Pinpoint the cell where the given text exists, returning its (x, y) midpoint coordinate. 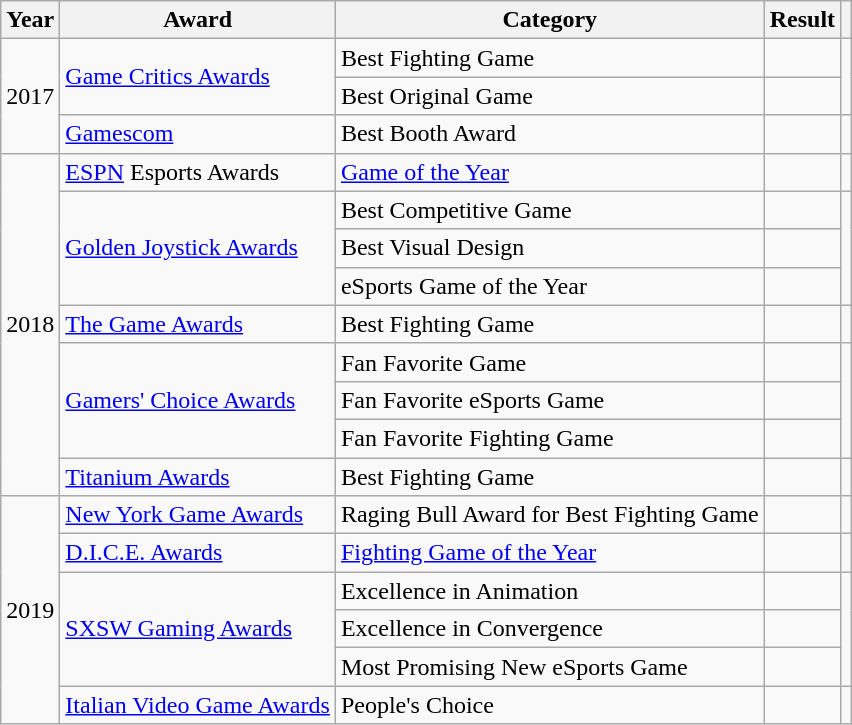
Fan Favorite Game (550, 362)
D.I.C.E. Awards (198, 553)
People's Choice (550, 705)
ESPN Esports Awards (198, 172)
Titanium Awards (198, 477)
Excellence in Animation (550, 591)
Best Visual Design (550, 248)
Category (550, 20)
Game Critics Awards (198, 77)
Fan Favorite Fighting Game (550, 438)
eSports Game of the Year (550, 286)
Result (802, 20)
Excellence in Convergence (550, 629)
Gamescom (198, 134)
New York Game Awards (198, 515)
SXSW Gaming Awards (198, 629)
Award (198, 20)
Italian Video Game Awards (198, 705)
Best Original Game (550, 96)
Fighting Game of the Year (550, 553)
2018 (30, 324)
2019 (30, 610)
Golden Joystick Awards (198, 248)
2017 (30, 96)
Game of the Year (550, 172)
Best Booth Award (550, 134)
Year (30, 20)
Raging Bull Award for Best Fighting Game (550, 515)
Most Promising New eSports Game (550, 667)
The Game Awards (198, 324)
Best Competitive Game (550, 210)
Fan Favorite eSports Game (550, 400)
Gamers' Choice Awards (198, 400)
